Scan for the cell matching the given text and deliver its [X, Y] coordinate at center. 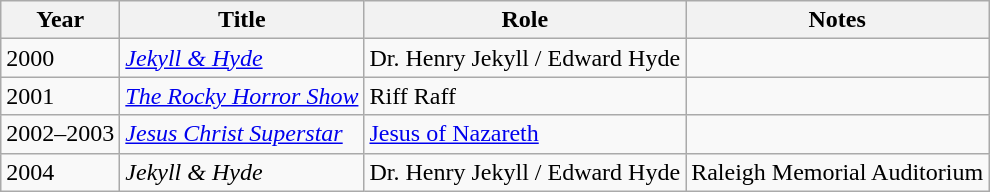
The Rocky Horror Show [242, 96]
2004 [60, 172]
Role [525, 20]
Riff Raff [525, 96]
Title [242, 20]
Raleigh Memorial Auditorium [838, 172]
2001 [60, 96]
Jesus Christ Superstar [242, 134]
Notes [838, 20]
2000 [60, 58]
Year [60, 20]
2002–2003 [60, 134]
Jesus of Nazareth [525, 134]
